Locate the cell with the specified text and output its [X, Y] center coordinate. 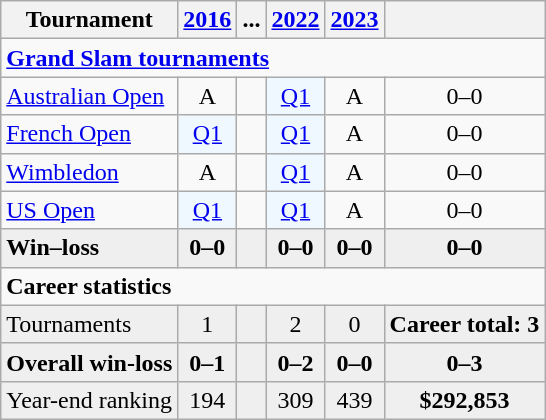
... [252, 20]
French Open [90, 134]
Career total: 3 [464, 324]
0 [354, 324]
2023 [354, 20]
Australian Open [90, 96]
Overall win-loss [90, 362]
309 [296, 400]
0–3 [464, 362]
Tournament [90, 20]
0–1 [208, 362]
2 [296, 324]
US Open [90, 210]
Career statistics [273, 286]
2022 [296, 20]
Win–loss [90, 248]
Year-end ranking [90, 400]
0–2 [296, 362]
Wimbledon [90, 172]
Grand Slam tournaments [273, 58]
2016 [208, 20]
439 [354, 400]
1 [208, 324]
194 [208, 400]
$292,853 [464, 400]
Tournaments [90, 324]
